Extract the (X, Y) coordinate from the center of the cell holding the provided text.  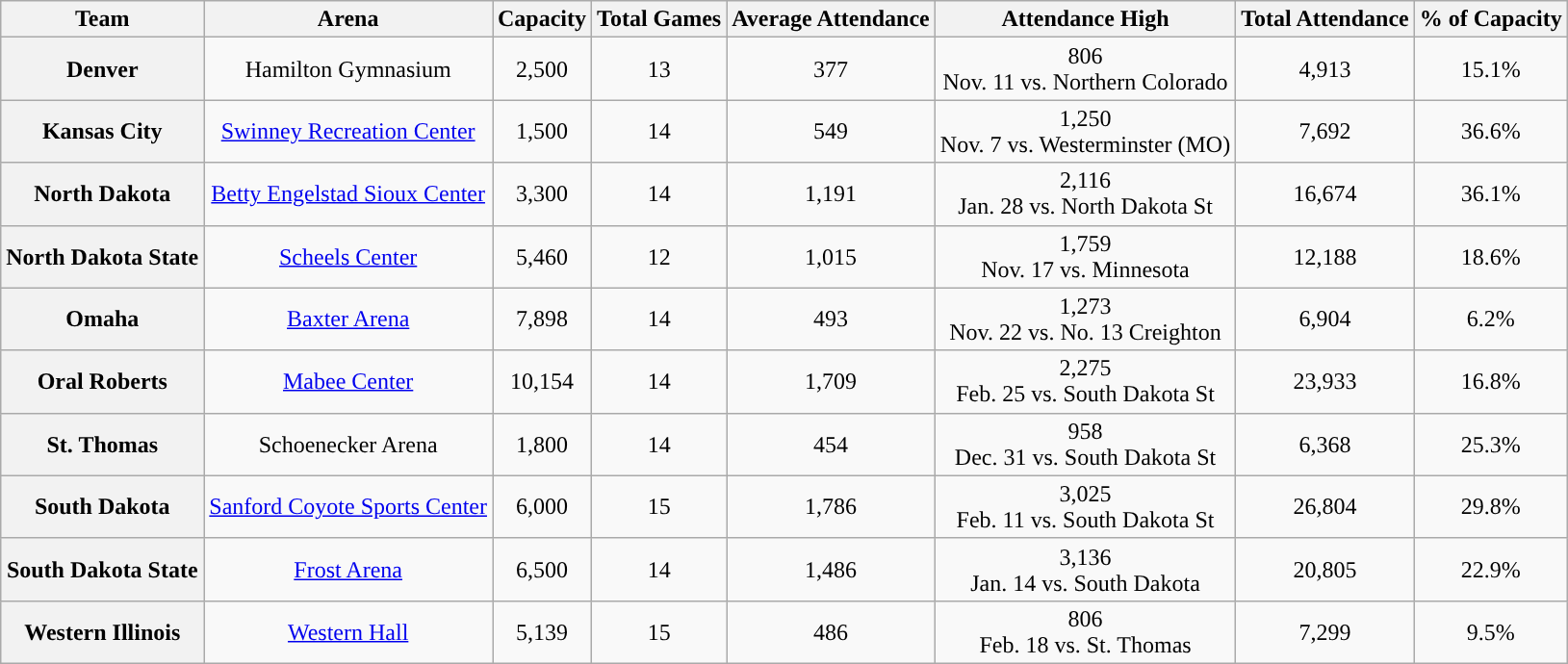
377 (832, 69)
1,486 (832, 570)
Western Illinois (102, 631)
22.9% (1490, 570)
6,500 (543, 570)
Total Games (659, 19)
Mabee Center (348, 381)
6,000 (543, 506)
806Nov. 11 vs. Northern Colorado (1085, 69)
Betty Engelstad Sioux Center (348, 194)
2,500 (543, 69)
Attendance High (1085, 19)
Western Hall (348, 631)
5,460 (543, 256)
Sanford Coyote Sports Center (348, 506)
Hamilton Gymnasium (348, 69)
20,805 (1325, 570)
Oral Roberts (102, 381)
Swinney Recreation Center (348, 131)
6,904 (1325, 319)
South Dakota State (102, 570)
25.3% (1490, 445)
Schoenecker Arena (348, 445)
Arena (348, 19)
Scheels Center (348, 256)
Omaha (102, 319)
12,188 (1325, 256)
1,709 (832, 381)
18.6% (1490, 256)
1,273Nov. 22 vs. No. 13 Creighton (1085, 319)
549 (832, 131)
493 (832, 319)
Average Attendance (832, 19)
9.5% (1490, 631)
13 (659, 69)
486 (832, 631)
36.6% (1490, 131)
1,786 (832, 506)
South Dakota (102, 506)
2,275Feb. 25 vs. South Dakota St (1085, 381)
1,015 (832, 256)
12 (659, 256)
1,191 (832, 194)
Team (102, 19)
15.1% (1490, 69)
7,692 (1325, 131)
Total Attendance (1325, 19)
958Dec. 31 vs. South Dakota St (1085, 445)
1,500 (543, 131)
1,759Nov. 17 vs. Minnesota (1085, 256)
Denver (102, 69)
4,913 (1325, 69)
St. Thomas (102, 445)
29.8% (1490, 506)
16.8% (1490, 381)
6.2% (1490, 319)
7,299 (1325, 631)
% of Capacity (1490, 19)
26,804 (1325, 506)
6,368 (1325, 445)
7,898 (543, 319)
North Dakota State (102, 256)
454 (832, 445)
2,116Jan. 28 vs. North Dakota St (1085, 194)
806Feb. 18 vs. St. Thomas (1085, 631)
16,674 (1325, 194)
Capacity (543, 19)
5,139 (543, 631)
1,800 (543, 445)
Baxter Arena (348, 319)
23,933 (1325, 381)
3,136Jan. 14 vs. South Dakota (1085, 570)
10,154 (543, 381)
3,025Feb. 11 vs. South Dakota St (1085, 506)
North Dakota (102, 194)
Kansas City (102, 131)
3,300 (543, 194)
1,250Nov. 7 vs. Westerminster (MO) (1085, 131)
Frost Arena (348, 570)
36.1% (1490, 194)
